Locate the cell with the specified text and output its [X, Y] center coordinate. 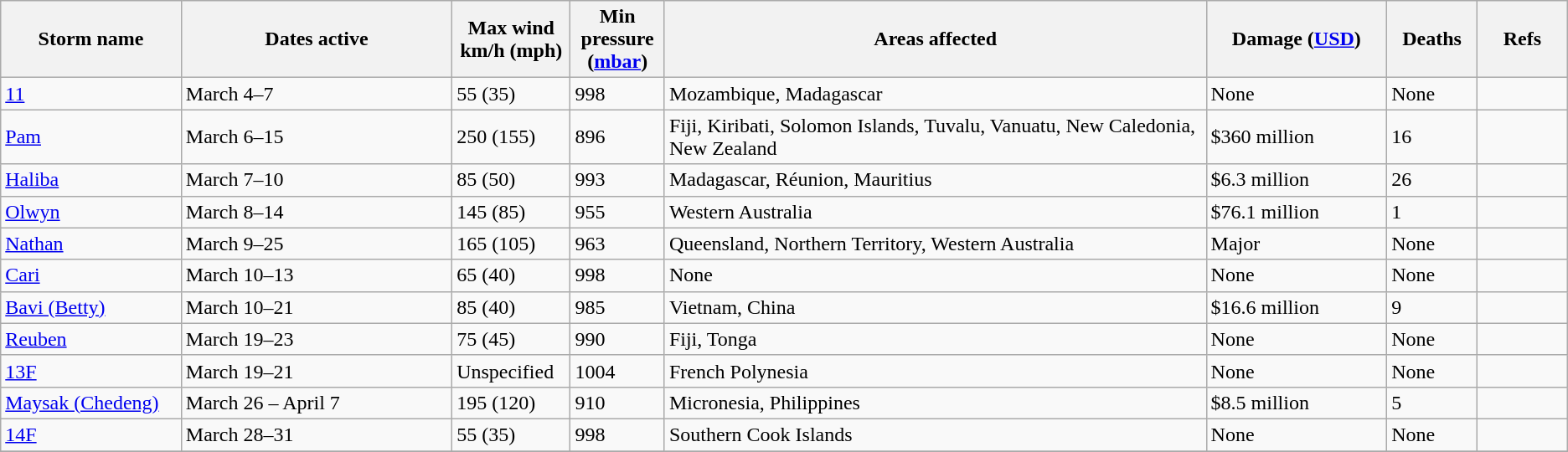
March 19–21 [317, 371]
14F [91, 434]
5 [1432, 403]
955 [617, 212]
Unspecified [511, 371]
250 (155) [511, 137]
March 8–14 [317, 212]
Queensland, Northern Territory, Western Australia [935, 244]
Pam [91, 137]
165 (105) [511, 244]
Maysak (Chedeng) [91, 403]
Refs [1522, 39]
$76.1 million [1297, 212]
Vietnam, China [935, 307]
Micronesia, Philippines [935, 403]
195 (120) [511, 403]
March 10–13 [317, 275]
9 [1432, 307]
Olwyn [91, 212]
Deaths [1432, 39]
$16.6 million [1297, 307]
145 (85) [511, 212]
985 [617, 307]
March 4–7 [317, 94]
896 [617, 137]
Haliba [91, 180]
French Polynesia [935, 371]
March 9–25 [317, 244]
$6.3 million [1297, 180]
March 10–21 [317, 307]
Dates active [317, 39]
26 [1432, 180]
990 [617, 339]
Min pressure (mbar) [617, 39]
Western Australia [935, 212]
Fiji, Tonga [935, 339]
$360 million [1297, 137]
75 (45) [511, 339]
Nathan [91, 244]
Fiji, Kiribati, Solomon Islands, Tuvalu, Vanuatu, New Caledonia, New Zealand [935, 137]
1 [1432, 212]
$8.5 million [1297, 403]
993 [617, 180]
Major [1297, 244]
65 (40) [511, 275]
Southern Cook Islands [935, 434]
11 [91, 94]
1004 [617, 371]
Madagascar, Réunion, Mauritius [935, 180]
Cari [91, 275]
March 19–23 [317, 339]
March 26 – April 7 [317, 403]
16 [1432, 137]
Max wind km/h (mph) [511, 39]
Mozambique, Madagascar [935, 94]
Storm name [91, 39]
Areas affected [935, 39]
85 (50) [511, 180]
Bavi (Betty) [91, 307]
March 6–15 [317, 137]
Reuben [91, 339]
85 (40) [511, 307]
963 [617, 244]
13F [91, 371]
910 [617, 403]
March 28–31 [317, 434]
March 7–10 [317, 180]
Damage (USD) [1297, 39]
